Identify which cell holds the provided text, then report its (x, y) central coordinate. 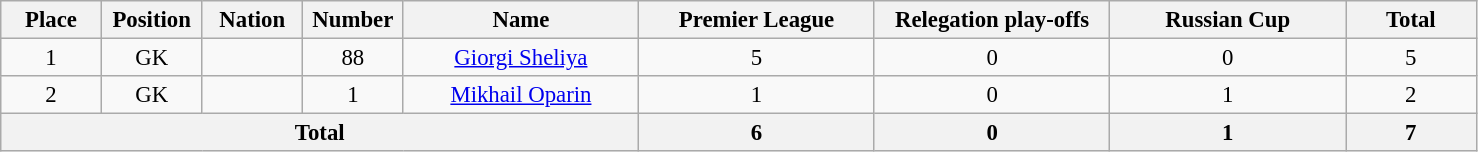
Name (521, 20)
Russian Cup (1228, 20)
Nation (252, 20)
Relegation play-offs (992, 20)
Position (152, 20)
6 (757, 133)
Premier League (757, 20)
Mikhail Oparin (521, 95)
Number (354, 20)
Place (52, 20)
88 (354, 58)
Giorgi Sheliya (521, 58)
7 (1412, 133)
